Determine the (x, y) coordinate at the center of the cell enclosing the given text.  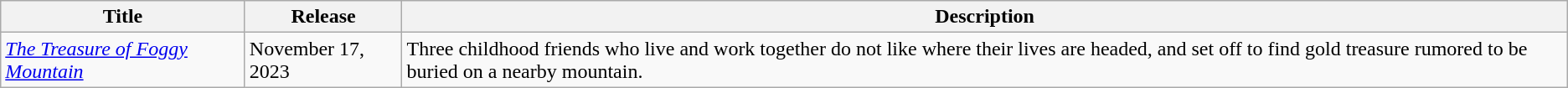
The Treasure of Foggy Mountain (123, 60)
November 17, 2023 (323, 60)
Title (123, 17)
Release (323, 17)
Description (985, 17)
